Scan for the cell matching the given text and deliver its (x, y) coordinate at center. 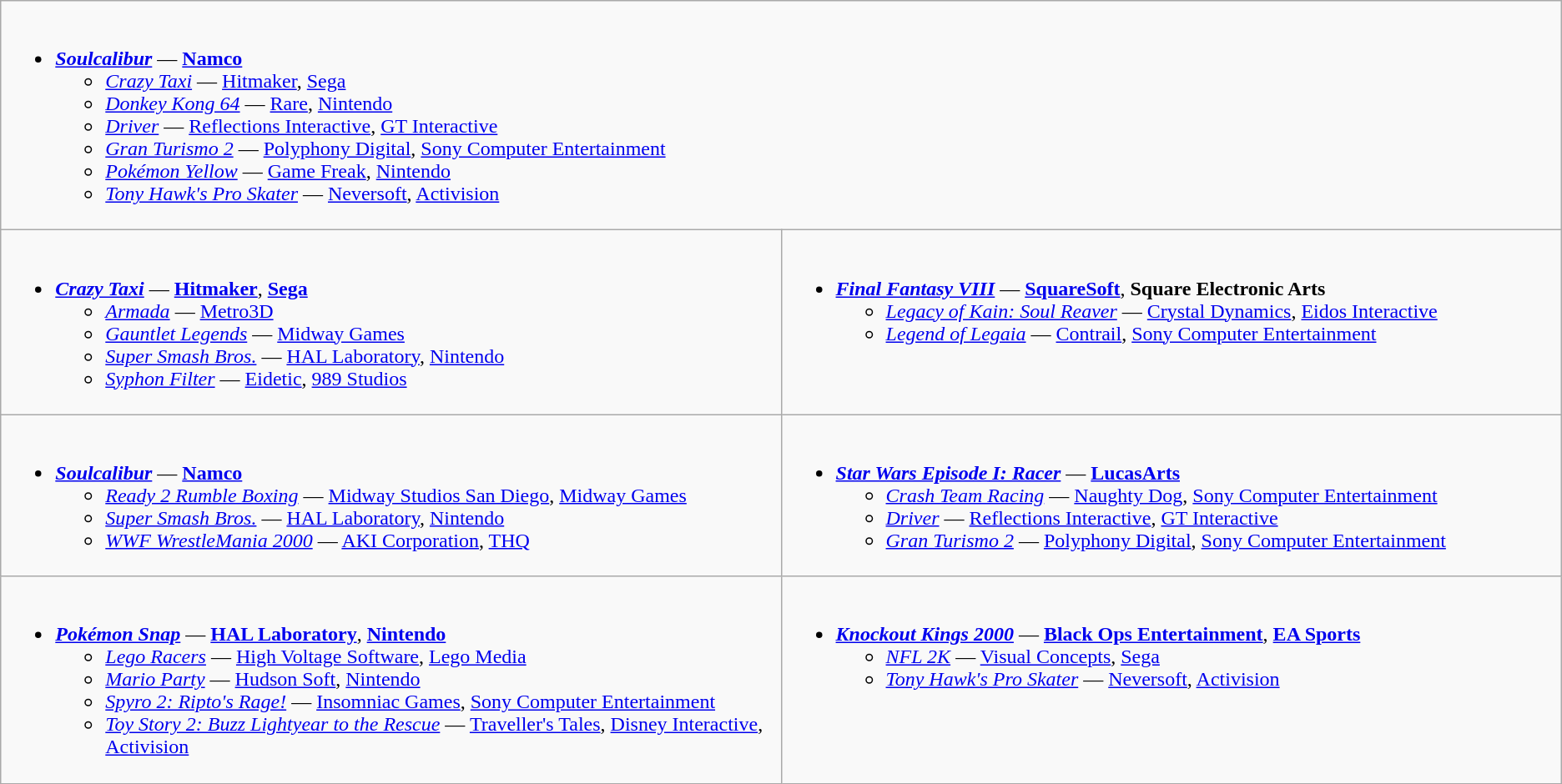
Knockout Kings 2000 — Black Ops Entertainment, EA SportsNFL 2K — Visual Concepts, SegaTony Hawk's Pro Skater — Neversoft, Activision (1171, 680)
